Determine the (x, y) coordinate at the center of the cell enclosing the given text.  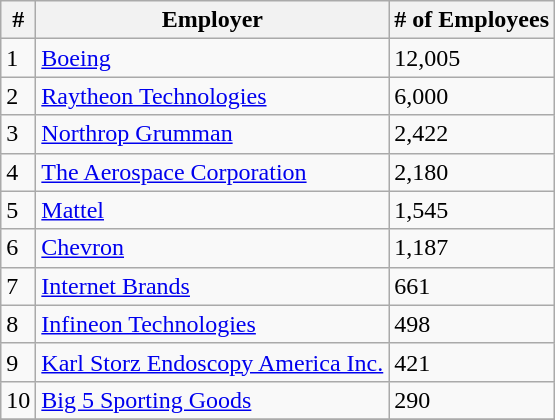
5 (18, 210)
2 (18, 96)
12,005 (472, 58)
661 (472, 286)
1,187 (472, 248)
6 (18, 248)
8 (18, 324)
4 (18, 172)
Raytheon Technologies (212, 96)
Mattel (212, 210)
Internet Brands (212, 286)
# of Employees (472, 20)
The Aerospace Corporation (212, 172)
Northrop Grumman (212, 134)
Boeing (212, 58)
6,000 (472, 96)
# (18, 20)
Employer (212, 20)
421 (472, 362)
1,545 (472, 210)
3 (18, 134)
498 (472, 324)
10 (18, 400)
7 (18, 286)
9 (18, 362)
2,422 (472, 134)
Infineon Technologies (212, 324)
Big 5 Sporting Goods (212, 400)
1 (18, 58)
2,180 (472, 172)
Karl Storz Endoscopy America Inc. (212, 362)
Chevron (212, 248)
290 (472, 400)
